Extract the [x, y] coordinate from the center of the cell holding the provided text.  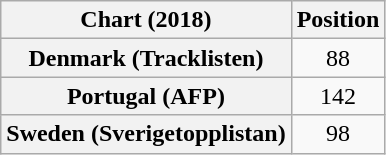
Chart (2018) [146, 20]
Denmark (Tracklisten) [146, 58]
Portugal (AFP) [146, 96]
88 [338, 58]
142 [338, 96]
Sweden (Sverigetopplistan) [146, 134]
98 [338, 134]
Position [338, 20]
